Locate the cell with the specified text and output its (x, y) center coordinate. 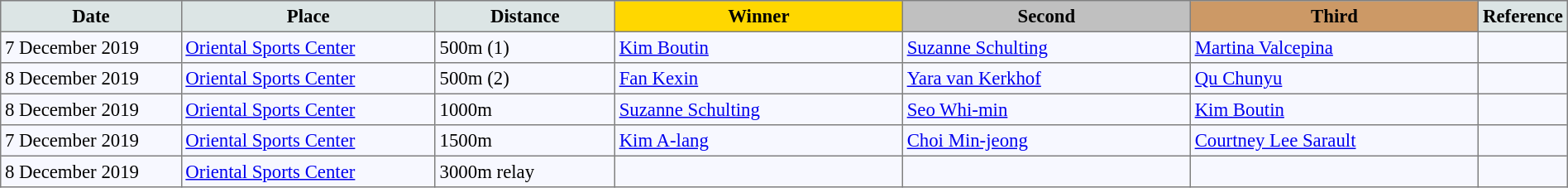
Yara van Kerkhof (1046, 79)
Qu Chunyu (1334, 79)
3000m relay (524, 171)
Second (1046, 17)
500m (2) (524, 79)
Courtney Lee Sarault (1334, 141)
Kim A-lang (758, 141)
1500m (524, 141)
1000m (524, 109)
Fan Kexin (758, 79)
500m (1) (524, 47)
Seo Whi-min (1046, 109)
Place (308, 17)
Third (1334, 17)
Martina Valcepina (1334, 47)
Choi Min-jeong (1046, 141)
Winner (758, 17)
Date (91, 17)
Reference (1523, 17)
Distance (524, 17)
